Find where the given text appears and provide that cell's center as [x, y] coordinate. 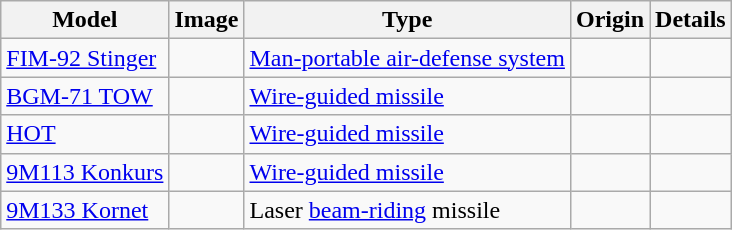
HOT [85, 134]
Image [206, 20]
Man-portable air-defense system [407, 58]
Details [691, 20]
Laser beam-riding missile [407, 210]
9M133 Kornet [85, 210]
BGM-71 TOW [85, 96]
Origin [610, 20]
Type [407, 20]
9M113 Konkurs [85, 172]
Model [85, 20]
FIM-92 Stinger [85, 58]
